Determine the (X, Y) coordinate at the center of the cell enclosing the given text.  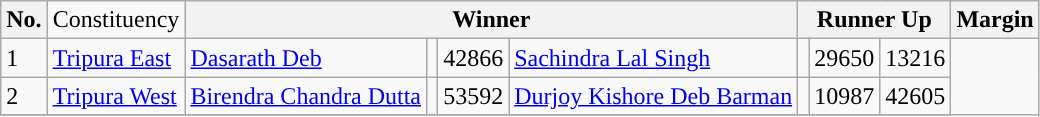
42605 (916, 96)
Birendra Chandra Dutta (306, 96)
29650 (844, 58)
42866 (474, 58)
Sachindra Lal Singh (654, 58)
Margin (995, 20)
Tripura East (116, 58)
Durjoy Kishore Deb Barman (654, 96)
Tripura West (116, 96)
Dasarath Deb (306, 58)
53592 (474, 96)
13216 (916, 58)
No. (24, 20)
Winner (492, 20)
2 (24, 96)
Constituency (116, 20)
1 (24, 58)
Runner Up (874, 20)
10987 (844, 96)
